Locate the cell with the specified text and output its [X, Y] center coordinate. 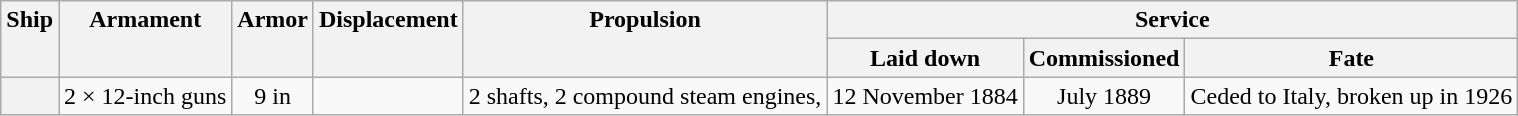
12 November 1884 [925, 96]
9 in [273, 96]
Ship [30, 39]
July 1889 [1104, 96]
Propulsion [645, 39]
Armament [146, 39]
Ceded to Italy, broken up in 1926 [1352, 96]
Armor [273, 39]
Displacement [388, 39]
Fate [1352, 58]
2 shafts, 2 compound steam engines, [645, 96]
Laid down [925, 58]
2 × 12-inch guns [146, 96]
Commissioned [1104, 58]
Service [1172, 20]
